Pinpoint the cell where the given text exists, returning its [x, y] midpoint coordinate. 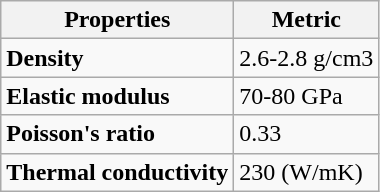
Properties [118, 20]
Thermal conductivity [118, 172]
230 (W/mK) [306, 172]
Elastic modulus [118, 96]
Density [118, 58]
Metric [306, 20]
70-80 GPa [306, 96]
0.33 [306, 134]
Poisson's ratio [118, 134]
2.6-2.8 g/cm3 [306, 58]
